Find where the given text appears and provide that cell's center as [x, y] coordinate. 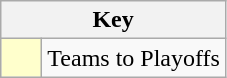
Teams to Playoffs [134, 58]
Key [114, 20]
